Capture the cell that displays the provided text and extract its (X, Y) central coordinate. 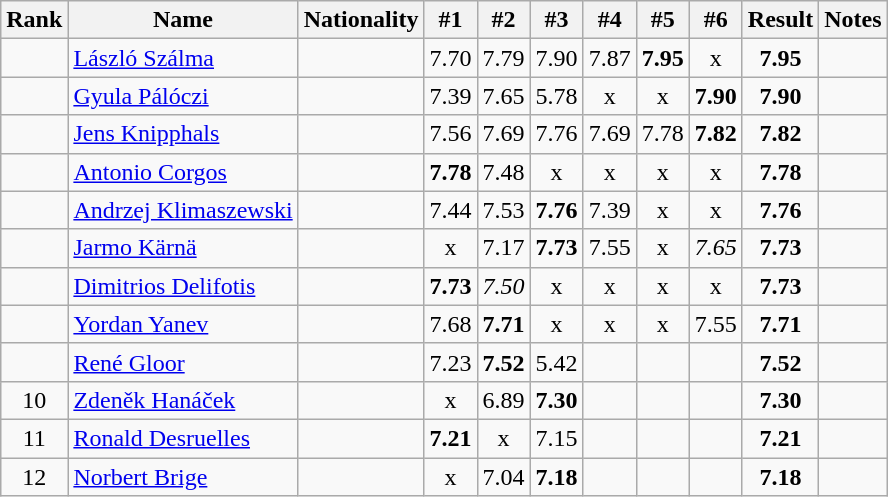
#4 (610, 20)
Nationality (361, 20)
7.17 (504, 248)
László Szálma (183, 58)
7.48 (504, 172)
5.78 (556, 96)
Jarmo Kärnä (183, 248)
5.42 (556, 362)
#5 (662, 20)
7.15 (556, 438)
7.04 (504, 477)
Zdeněk Hanáček (183, 400)
Result (780, 20)
7.50 (504, 286)
#1 (450, 20)
Name (183, 20)
Antonio Corgos (183, 172)
7.56 (450, 134)
Norbert Brige (183, 477)
Dimitrios Delifotis (183, 286)
Andrzej Klimaszewski (183, 210)
10 (34, 400)
7.53 (504, 210)
12 (34, 477)
Ronald Desruelles (183, 438)
#3 (556, 20)
7.87 (610, 58)
7.68 (450, 324)
Jens Knipphals (183, 134)
7.44 (450, 210)
Yordan Yanev (183, 324)
Rank (34, 20)
7.23 (450, 362)
11 (34, 438)
7.79 (504, 58)
#6 (716, 20)
6.89 (504, 400)
#2 (504, 20)
René Gloor (183, 362)
Notes (853, 20)
7.70 (450, 58)
Gyula Pálóczi (183, 96)
